Provide the (X, Y) coordinate of the cell's center where the given text is located.  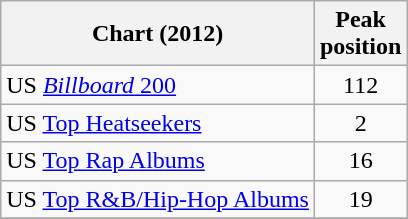
Peakposition (360, 34)
US Billboard 200 (158, 85)
Chart (2012) (158, 34)
19 (360, 199)
US Top R&B/Hip-Hop Albums (158, 199)
2 (360, 123)
16 (360, 161)
US Top Heatseekers (158, 123)
US Top Rap Albums (158, 161)
112 (360, 85)
